Return [x, y] of the center of cell containing provided text 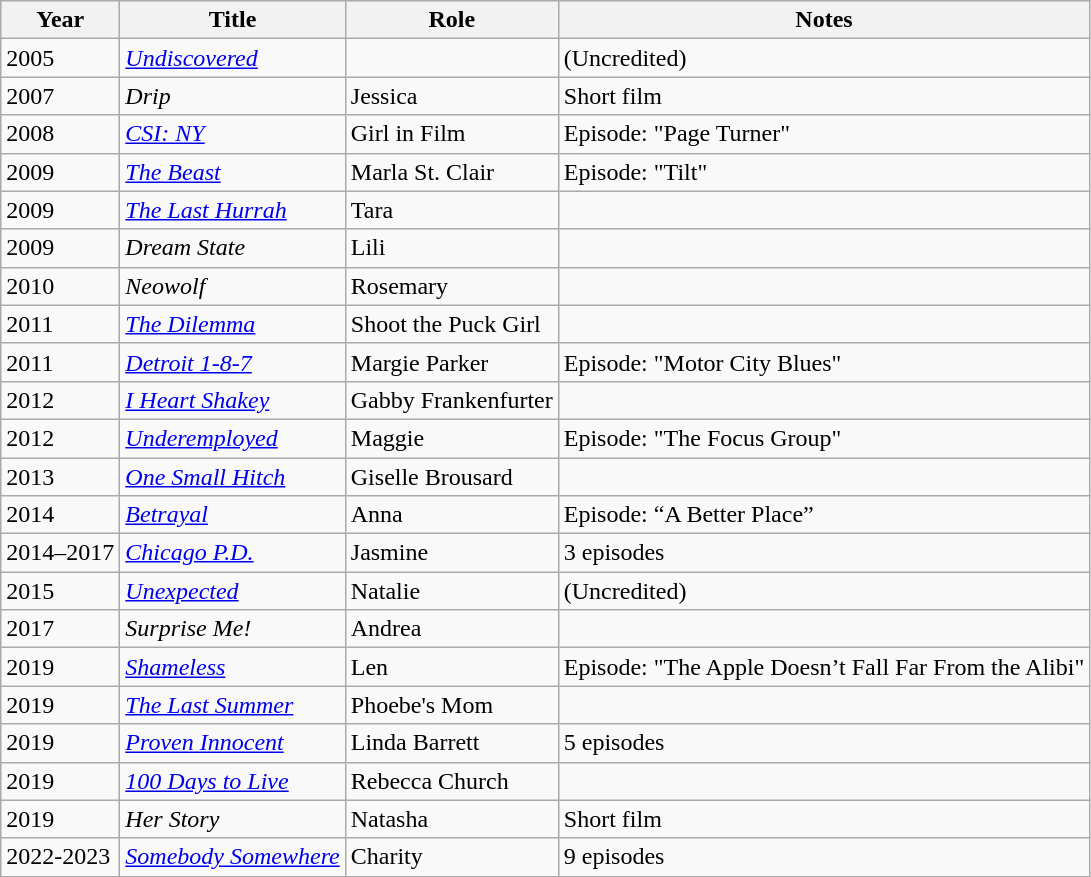
Chicago P.D. [232, 553]
Shameless [232, 667]
Role [452, 20]
Giselle Brousard [452, 477]
100 Days to Live [232, 781]
Linda Barrett [452, 743]
Undiscovered [232, 58]
2007 [60, 96]
Somebody Somewhere [232, 857]
2008 [60, 134]
2013 [60, 477]
Maggie [452, 438]
Girl in Film [452, 134]
Shoot the Puck Girl [452, 324]
Unexpected [232, 591]
Rebecca Church [452, 781]
Phoebe's Mom [452, 705]
3 episodes [824, 553]
The Beast [232, 172]
5 episodes [824, 743]
Jasmine [452, 553]
9 episodes [824, 857]
Andrea [452, 629]
Rosemary [452, 286]
Marla St. Clair [452, 172]
Natasha [452, 819]
2010 [60, 286]
Drip [232, 96]
Lili [452, 248]
2014 [60, 515]
Margie Parker [452, 362]
Surprise Me! [232, 629]
Underemployed [232, 438]
2022-2023 [60, 857]
Episode: "Motor City Blues" [824, 362]
Tara [452, 210]
Neowolf [232, 286]
Episode: "The Focus Group" [824, 438]
Her Story [232, 819]
Year [60, 20]
Charity [452, 857]
One Small Hitch [232, 477]
The Last Summer [232, 705]
Title [232, 20]
Proven Innocent [232, 743]
Betrayal [232, 515]
Detroit 1-8-7 [232, 362]
The Dilemma [232, 324]
Notes [824, 20]
Dream State [232, 248]
Natalie [452, 591]
Anna [452, 515]
Episode: "Tilt" [824, 172]
2017 [60, 629]
Gabby Frankenfurter [452, 400]
Len [452, 667]
CSI: NY [232, 134]
2015 [60, 591]
Episode: “A Better Place” [824, 515]
2005 [60, 58]
Episode: "Page Turner" [824, 134]
2014–2017 [60, 553]
Episode: "The Apple Doesn’t Fall Far From the Alibi" [824, 667]
Jessica [452, 96]
I Heart Shakey [232, 400]
The Last Hurrah [232, 210]
